Identify which cell holds the provided text, then report its (X, Y) central coordinate. 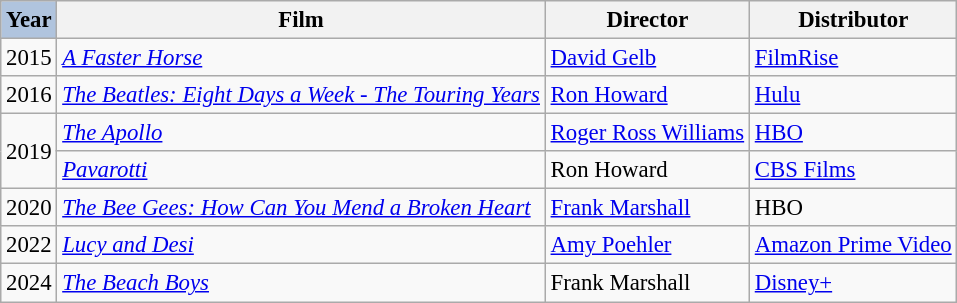
David Gelb (647, 58)
Distributor (852, 20)
Disney+ (852, 283)
The Beach Boys (301, 283)
Amy Poehler (647, 245)
CBS Films (852, 170)
Lucy and Desi (301, 245)
Pavarotti (301, 170)
Hulu (852, 95)
2015 (29, 58)
The Apollo (301, 133)
2022 (29, 245)
2024 (29, 283)
A Faster Horse (301, 58)
FilmRise (852, 58)
Director (647, 20)
Roger Ross Williams (647, 133)
2016 (29, 95)
2019 (29, 152)
Film (301, 20)
The Beatles: Eight Days a Week - The Touring Years (301, 95)
Year (29, 20)
The Bee Gees: How Can You Mend a Broken Heart (301, 208)
2020 (29, 208)
Amazon Prime Video (852, 245)
